Find where the given text appears and provide that cell's center as (x, y) coordinate. 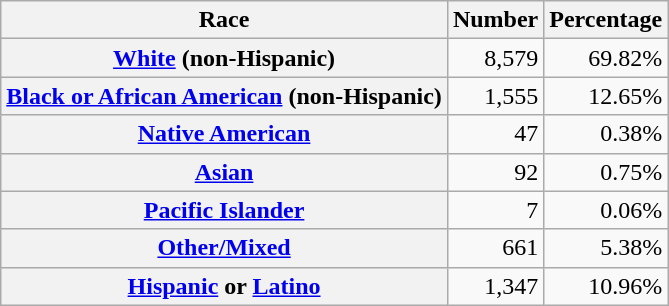
1,555 (495, 96)
5.38% (606, 248)
69.82% (606, 58)
Pacific Islander (224, 210)
0.06% (606, 210)
0.75% (606, 172)
47 (495, 134)
0.38% (606, 134)
Hispanic or Latino (224, 286)
Other/Mixed (224, 248)
White (non-Hispanic) (224, 58)
10.96% (606, 286)
92 (495, 172)
1,347 (495, 286)
Asian (224, 172)
Native American (224, 134)
Percentage (606, 20)
Black or African American (non-Hispanic) (224, 96)
Number (495, 20)
12.65% (606, 96)
Race (224, 20)
7 (495, 210)
8,579 (495, 58)
661 (495, 248)
